Determine the (x, y) coordinate at the center of the cell enclosing the given text.  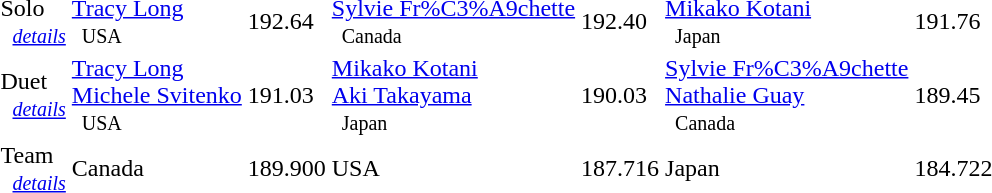
Mikako Kotani Aki Takayama Japan (453, 95)
191.03 (286, 95)
190.03 (620, 95)
Sylvie Fr%C3%A9chette Nathalie Guay Canada (787, 95)
Tracy Long Michele Svitenko USA (156, 95)
